Output the (X, Y) coordinate of the center of the cell containing the given text.  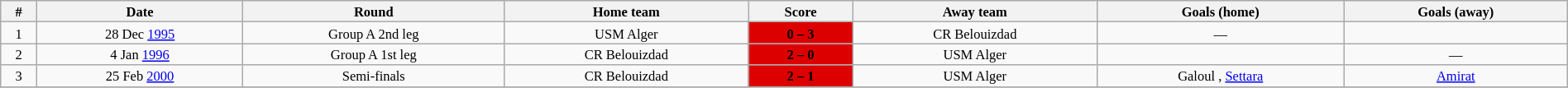
3 (19, 76)
Goals (away) (1456, 12)
# (19, 12)
4 Jan 1996 (141, 54)
Date (141, 12)
Group A 1st leg (374, 54)
2 – 0 (801, 54)
Group A 2nd leg (374, 33)
0 – 3 (801, 33)
Away team (975, 12)
Goals (home) (1221, 12)
28 Dec 1995 (141, 33)
Galoul , Settara (1221, 76)
2 – 1 (801, 76)
Amirat (1456, 76)
Home team (626, 12)
2 (19, 54)
25 Feb 2000 (141, 76)
Round (374, 12)
Score (801, 12)
1 (19, 33)
Semi-finals (374, 76)
